For the text-containing cell, return its midpoint in (x, y) coordinate format. 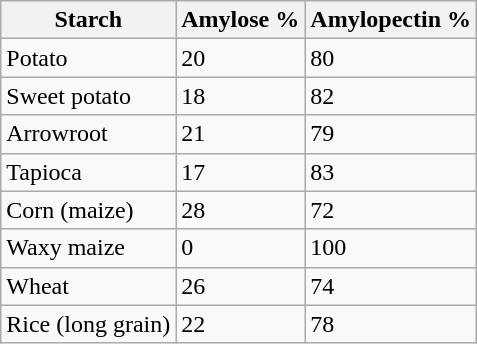
20 (240, 58)
Rice (long grain) (88, 324)
0 (240, 248)
Sweet potato (88, 96)
72 (391, 210)
Corn (maize) (88, 210)
74 (391, 286)
Amylose % (240, 20)
79 (391, 134)
83 (391, 172)
100 (391, 248)
Tapioca (88, 172)
Waxy maize (88, 248)
18 (240, 96)
80 (391, 58)
21 (240, 134)
Wheat (88, 286)
Starch (88, 20)
Potato (88, 58)
17 (240, 172)
26 (240, 286)
Arrowroot (88, 134)
78 (391, 324)
22 (240, 324)
28 (240, 210)
Amylopectin % (391, 20)
82 (391, 96)
